Scan for the cell matching the given text and deliver its (x, y) coordinate at center. 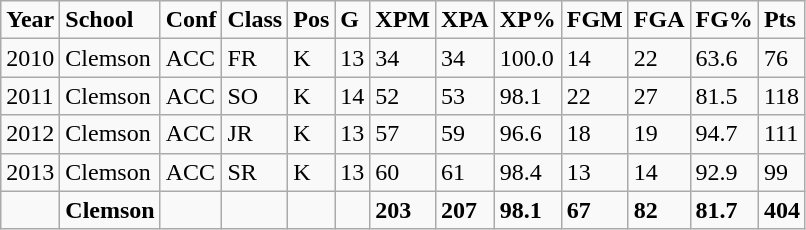
60 (403, 172)
2012 (30, 134)
81.7 (724, 210)
FGA (659, 20)
118 (782, 96)
XPM (403, 20)
2010 (30, 58)
XPA (466, 20)
School (110, 20)
FG% (724, 20)
FR (255, 58)
63.6 (724, 58)
53 (466, 96)
Class (255, 20)
FGM (594, 20)
99 (782, 172)
59 (466, 134)
XP% (528, 20)
207 (466, 210)
19 (659, 134)
52 (403, 96)
SO (255, 96)
61 (466, 172)
Conf (191, 20)
18 (594, 134)
203 (403, 210)
82 (659, 210)
57 (403, 134)
96.6 (528, 134)
2011 (30, 96)
81.5 (724, 96)
111 (782, 134)
2013 (30, 172)
100.0 (528, 58)
404 (782, 210)
92.9 (724, 172)
G (352, 20)
JR (255, 134)
SR (255, 172)
67 (594, 210)
Pos (312, 20)
76 (782, 58)
Year (30, 20)
27 (659, 96)
94.7 (724, 134)
Pts (782, 20)
98.4 (528, 172)
